Determine the (X, Y) coordinate at the center of the cell enclosing the given text.  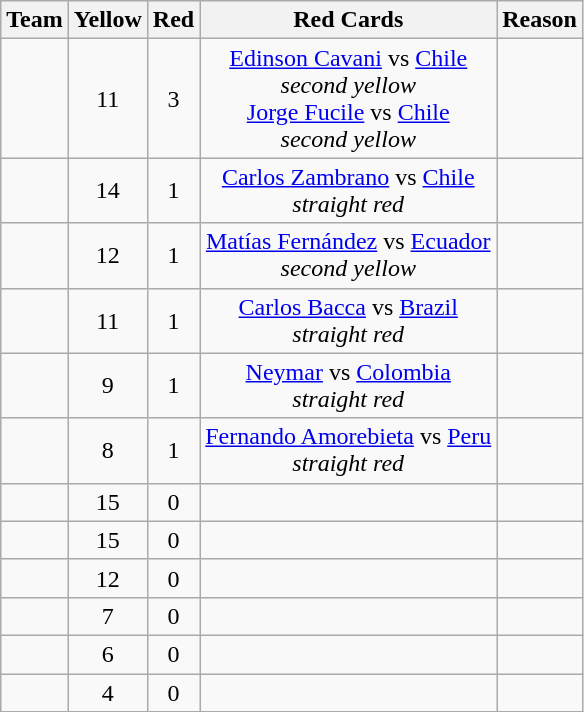
7 (108, 616)
6 (108, 654)
Carlos Bacca vs Brazilstraight red (348, 320)
Yellow (108, 20)
Red Cards (348, 20)
Matías Fernández vs Ecuadorsecond yellow (348, 256)
Neymar vs Colombiastraight red (348, 386)
Team (35, 20)
Fernando Amorebieta vs Perustraight red (348, 450)
3 (173, 98)
4 (108, 693)
Edinson Cavani vs Chilesecond yellowJorge Fucile vs Chilesecond yellow (348, 98)
Red (173, 20)
Reason (540, 20)
14 (108, 190)
8 (108, 450)
9 (108, 386)
Carlos Zambrano vs Chilestraight red (348, 190)
